Return (x, y) of the center of cell containing provided text 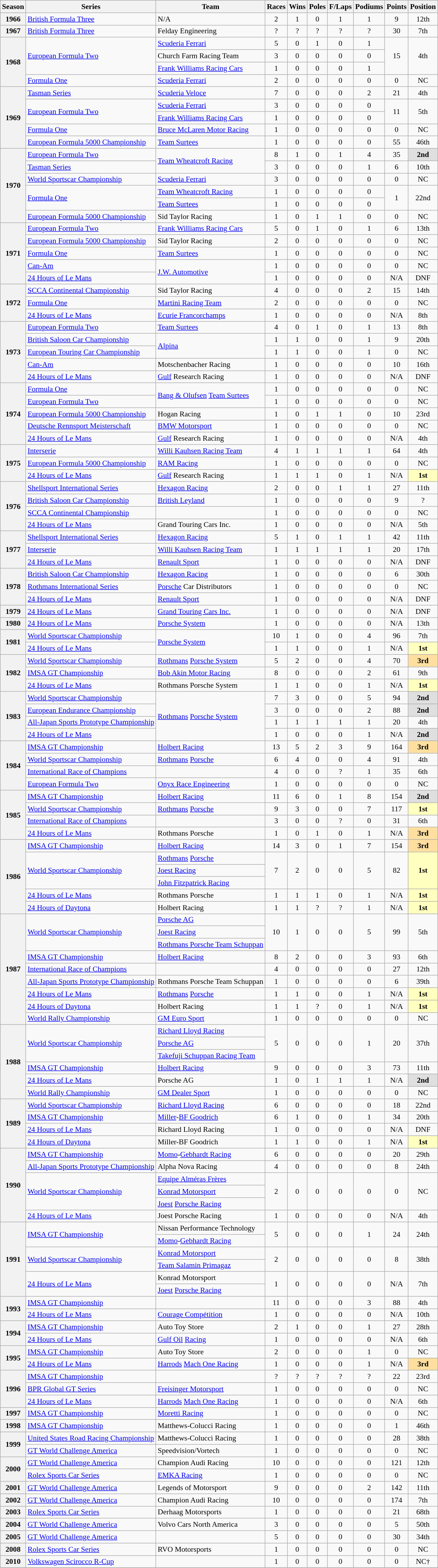
1973 (13, 352)
1970 (13, 186)
28 (397, 1438)
1978 (13, 587)
Nissan Performance Technology (211, 1228)
F/Laps (341, 7)
2004 (13, 1525)
22 (397, 1377)
18 (397, 1105)
34th (423, 1537)
30th (423, 574)
Ecurie Francorchamps (211, 315)
Bruce McLaren Motor Racing (211, 130)
Points (397, 7)
Onyx Race Engineering (211, 784)
1968 (13, 62)
1975 (13, 464)
1967 (13, 31)
1991 (13, 1259)
14 (276, 846)
68th (423, 1512)
94 (397, 698)
British Leyland (211, 500)
Podiums (369, 7)
1972 (13, 303)
1977 (13, 549)
1990 (13, 1185)
Church Farm Racing Team (211, 56)
117 (397, 809)
1997 (13, 1413)
Derhaag Motorsports (211, 1512)
91 (397, 759)
2010 (13, 1562)
Rothmans International Series (91, 587)
1971 (13, 253)
1979 (13, 611)
1988 (13, 1062)
164 (397, 747)
Races (276, 7)
50th (423, 1525)
Hogan Racing (211, 414)
Wins (297, 7)
1969 (13, 118)
1974 (13, 414)
Gulf Oil Racing (211, 1340)
Position (423, 7)
1984 (13, 766)
RAM Racing (211, 463)
Legends of Motorsport (211, 1488)
Volvo Cars North America (211, 1525)
Motschenbacher Racing (211, 364)
John Fitzpatrick Racing (211, 883)
1998 (13, 1426)
BMW Motorsport (211, 426)
1993 (13, 1309)
17th (423, 550)
Courage Compétition (211, 1315)
Bang & Olufsen Team Surtees (211, 396)
1996 (13, 1389)
European Endurance Championship (91, 710)
1995 (13, 1358)
55 (397, 142)
Alpina (211, 346)
1982 (13, 673)
70 (397, 661)
EMKA Racing (211, 1475)
Team Salamin Primagaz (211, 1266)
BPR Global GT Series (91, 1389)
29th (423, 1154)
1986 (13, 877)
Felday Engineering (211, 31)
99 (397, 932)
9th (423, 673)
142 (397, 1488)
Alpha Nova Racing (211, 1167)
Equipe Alméras Frères (211, 1179)
14th (423, 291)
Season (13, 7)
2008 (13, 1549)
37th (423, 1043)
42 (397, 537)
Porsche Car Distributors (211, 587)
GM Euro Sport (211, 1019)
Speedvision/Vortech (211, 1451)
European Touring Car Championship (91, 352)
2002 (13, 1500)
2005 (13, 1537)
Deutsche Rennsport Meisterschaft (91, 426)
Team (211, 7)
Scuderia Veloce (211, 93)
31 (397, 821)
Bob Akin Motor Racing (211, 673)
United States Road Racing Championship (91, 1438)
34 (397, 1117)
2001 (13, 1488)
NC† (423, 1562)
Martini Racing Team (211, 303)
J.W. Automotive (211, 272)
61 (397, 673)
Poles (317, 7)
1976 (13, 506)
RVO Motorsports (211, 1549)
93 (397, 957)
1983 (13, 716)
1989 (13, 1124)
GM Dealer Sport (211, 1093)
64 (397, 451)
28th (423, 1327)
39th (423, 982)
1994 (13, 1333)
16th (423, 364)
174 (397, 1500)
1966 (13, 19)
96 (397, 636)
73 (397, 1068)
Series (91, 7)
Freisinger Motorsport (211, 1389)
121 (397, 1463)
24 (397, 1235)
1980 (13, 624)
2000 (13, 1469)
Moretti Racing (211, 1413)
82 (397, 870)
2003 (13, 1512)
1999 (13, 1445)
1985 (13, 815)
Takefuji Schuppan Racing Team (211, 1056)
Volkswagen Scirocco R-Cup (91, 1562)
1981 (13, 642)
1987 (13, 969)
